Provide the (X, Y) coordinate of the cell's center where the given text is located.  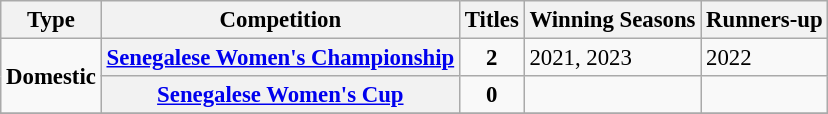
Senegalese Women's Championship (280, 58)
2022 (764, 58)
2 (492, 58)
0 (492, 95)
Runners-up (764, 20)
Type (51, 20)
Winning Seasons (612, 20)
Competition (280, 20)
Senegalese Women's Cup (280, 95)
Domestic (51, 76)
2021, 2023 (612, 58)
Titles (492, 20)
